Return the [X, Y] coordinate for the center point of the cell that contains the specified text.  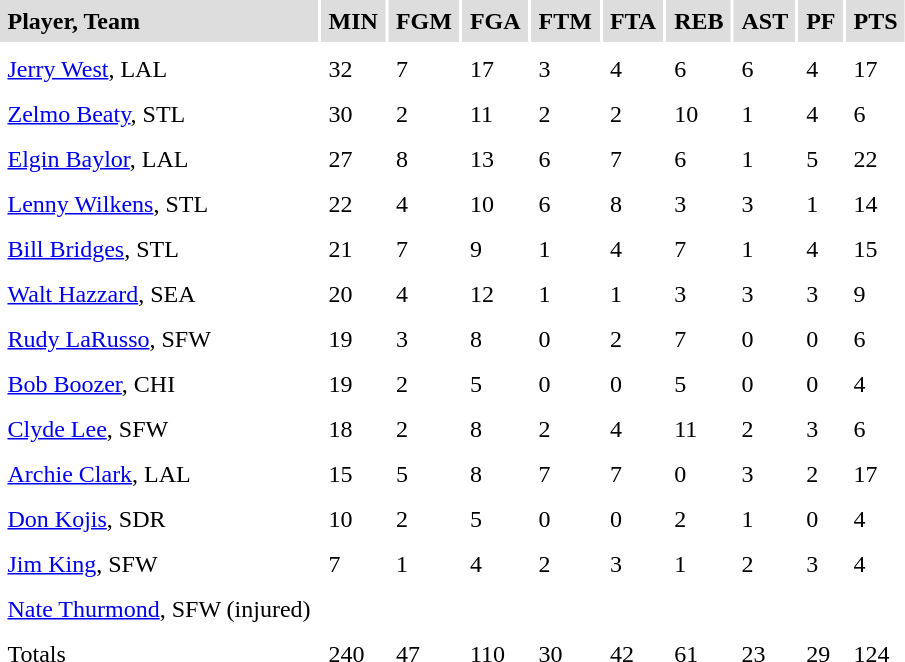
Bob Boozer, CHI [159, 384]
FGM [424, 21]
MIN [353, 21]
Zelmo Beaty, STL [159, 114]
AST [765, 21]
Rudy LaRusso, SFW [159, 339]
Clyde Lee, SFW [159, 429]
Jim King, SFW [159, 564]
18 [353, 429]
14 [876, 204]
Nate Thurmond, SFW (injured) [159, 609]
20 [353, 294]
12 [495, 294]
Elgin Baylor, LAL [159, 159]
Lenny Wilkens, STL [159, 204]
Walt Hazzard, SEA [159, 294]
FGA [495, 21]
21 [353, 249]
Player, Team [159, 21]
REB [699, 21]
Don Kojis, SDR [159, 519]
27 [353, 159]
32 [353, 69]
FTM [565, 21]
FTA [632, 21]
PF [821, 21]
PTS [876, 21]
13 [495, 159]
Archie Clark, LAL [159, 474]
Jerry West, LAL [159, 69]
30 [353, 114]
Bill Bridges, STL [159, 249]
